Locate the cell with the specified text and output its (X, Y) center coordinate. 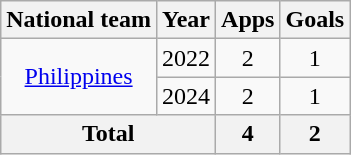
National team (79, 20)
Apps (248, 20)
2024 (186, 96)
2022 (186, 58)
Year (186, 20)
Philippines (79, 77)
Total (108, 134)
4 (248, 134)
Goals (315, 20)
